Provide the (X, Y) coordinate of the cell's center where the given text is located.  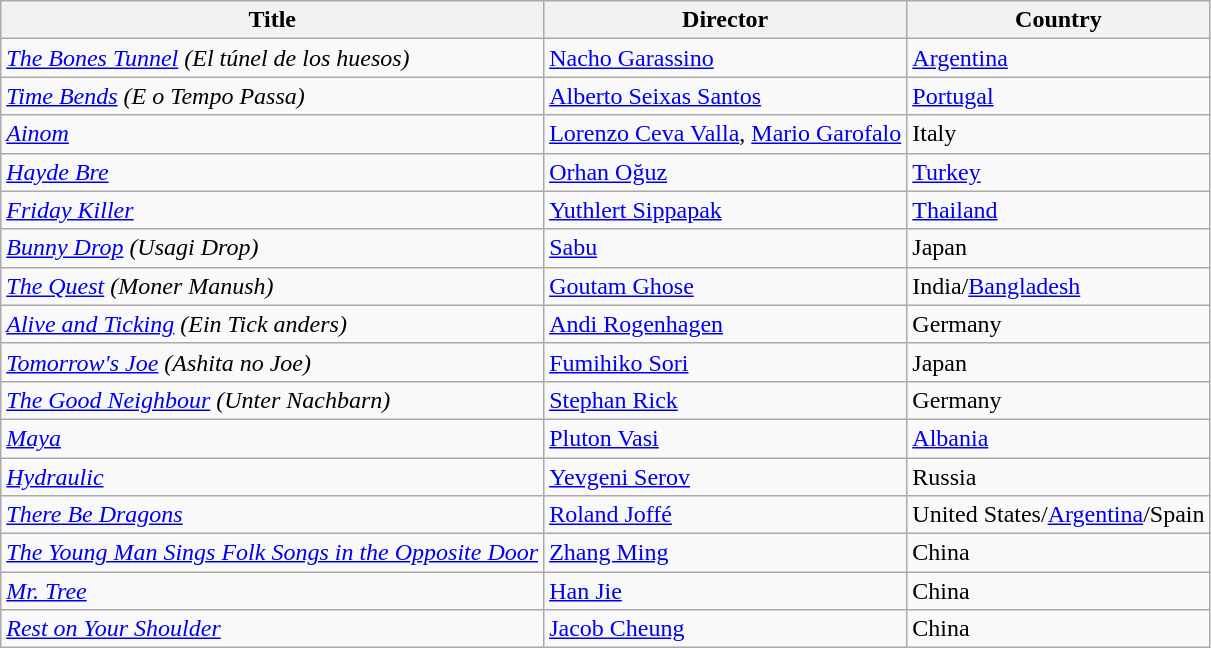
Yuthlert Sippapak (726, 210)
Italy (1058, 134)
Maya (272, 438)
Mr. Tree (272, 591)
Stephan Rick (726, 400)
Fumihiko Sori (726, 362)
Albania (1058, 438)
Lorenzo Ceva Valla, Mario Garofalo (726, 134)
Alberto Seixas Santos (726, 96)
Andi Rogenhagen (726, 324)
Title (272, 20)
Rest on Your Shoulder (272, 629)
The Quest (Moner Manush) (272, 286)
Russia (1058, 477)
Bunny Drop (Usagi Drop) (272, 248)
Jacob Cheung (726, 629)
Country (1058, 20)
The Bones Tunnel (El túnel de los huesos) (272, 58)
Nacho Garassino (726, 58)
Pluton Vasi (726, 438)
Roland Joffé (726, 515)
Friday Killer (272, 210)
Turkey (1058, 172)
Thailand (1058, 210)
Tomorrow's Joe (Ashita no Joe) (272, 362)
The Young Man Sings Folk Songs in the Opposite Door (272, 553)
Director (726, 20)
Sabu (726, 248)
Ainom (272, 134)
Yevgeni Serov (726, 477)
Portugal (1058, 96)
There Be Dragons (272, 515)
Zhang Ming (726, 553)
Argentina (1058, 58)
United States/Argentina/Spain (1058, 515)
Time Bends (E o Tempo Passa) (272, 96)
Alive and Ticking (Ein Tick anders) (272, 324)
Han Jie (726, 591)
Orhan Oğuz (726, 172)
The Good Neighbour (Unter Nachbarn) (272, 400)
Goutam Ghose (726, 286)
Hayde Bre (272, 172)
India/Bangladesh (1058, 286)
Hydraulic (272, 477)
